Find where the given text appears and provide that cell's center as [x, y] coordinate. 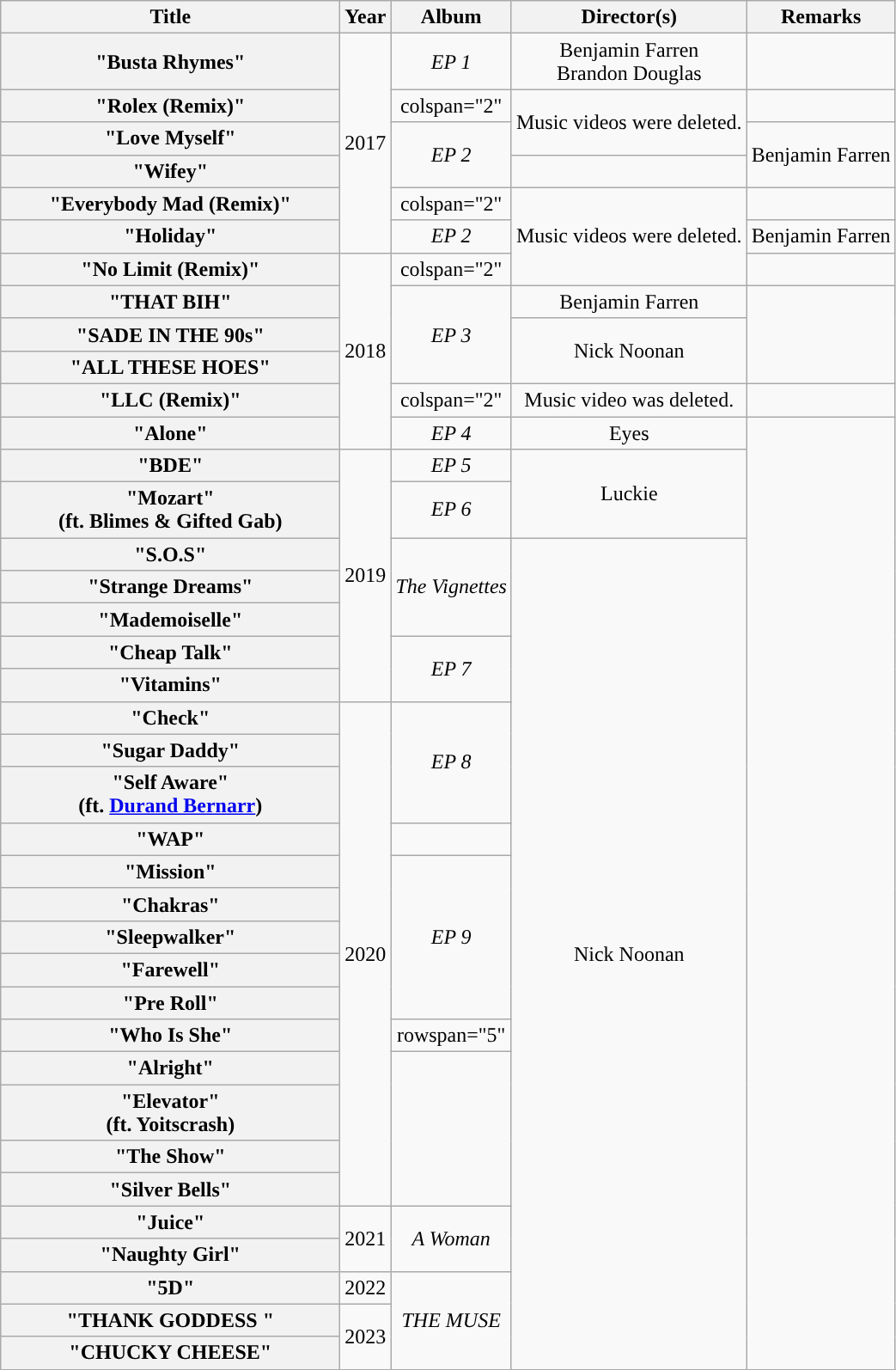
"Mozart" (ft. Blimes & Gifted Gab) [170, 511]
"WAP" [170, 839]
"The Show" [170, 1157]
2020 [366, 954]
Music video was deleted. [629, 400]
EP 5 [452, 466]
EP 4 [452, 432]
"Holiday" [170, 236]
"Mission" [170, 872]
Benjamin FarrenBrandon Douglas [629, 62]
"ALL THESE HOES" [170, 367]
"THANK GODDESS " [170, 1320]
Remarks [821, 17]
The Vignettes [452, 587]
2023 [366, 1336]
EP 8 [452, 761]
EP 3 [452, 334]
Album [452, 17]
EP 9 [452, 937]
"S.O.S" [170, 554]
"Sugar Daddy" [170, 750]
"Alone" [170, 432]
"Sleepwalker" [170, 937]
"Juice" [170, 1222]
"BDE" [170, 466]
Eyes [629, 432]
"Silver Bells" [170, 1190]
"Alright" [170, 1068]
Luckie [629, 493]
"Chakras" [170, 904]
A Woman [452, 1239]
"Naughty Girl" [170, 1255]
2018 [366, 351]
"Elevator" (ft. Yoitscrash) [170, 1112]
"No Limit (Remix)" [170, 269]
"Pre Roll" [170, 1003]
2022 [366, 1287]
EP 1 [452, 62]
EP 7 [452, 669]
"Mademoiselle" [170, 620]
"Busta Rhymes" [170, 62]
2021 [366, 1239]
THE MUSE [452, 1320]
Title [170, 17]
"LLC (Remix)" [170, 400]
"Strange Dreams" [170, 587]
"Rolex (Remix)" [170, 106]
"Check" [170, 718]
Year [366, 17]
"Vitamins" [170, 685]
"CHUCKY CHEESE" [170, 1353]
"Self Aware" (ft. Durand Bernarr) [170, 794]
"Love Myself" [170, 138]
"SADE IN THE 90s" [170, 334]
"Everybody Mad (Remix)" [170, 204]
rowspan="5" [452, 1036]
2017 [366, 143]
"Cheap Talk" [170, 652]
"Wifey" [170, 171]
"Farewell" [170, 969]
EP 6 [452, 511]
"THAT BIH" [170, 302]
"Who Is She" [170, 1036]
Director(s) [629, 17]
"5D" [170, 1287]
2019 [366, 576]
